Return (X, Y) of the center of cell containing provided text 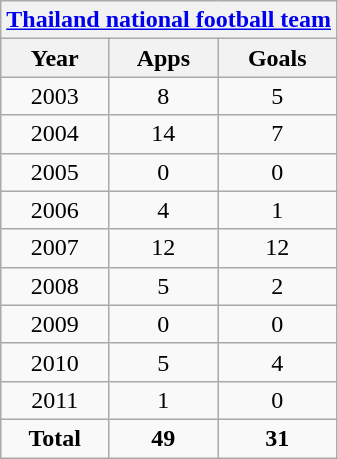
2010 (55, 362)
8 (164, 96)
2003 (55, 96)
49 (164, 438)
2011 (55, 400)
2009 (55, 324)
2006 (55, 210)
Year (55, 58)
2007 (55, 248)
2008 (55, 286)
2 (277, 286)
7 (277, 134)
2005 (55, 172)
Total (55, 438)
Goals (277, 58)
Apps (164, 58)
Thailand national football team (169, 20)
2004 (55, 134)
31 (277, 438)
14 (164, 134)
